Return the (X, Y) coordinate for the center point of the cell that contains the specified text.  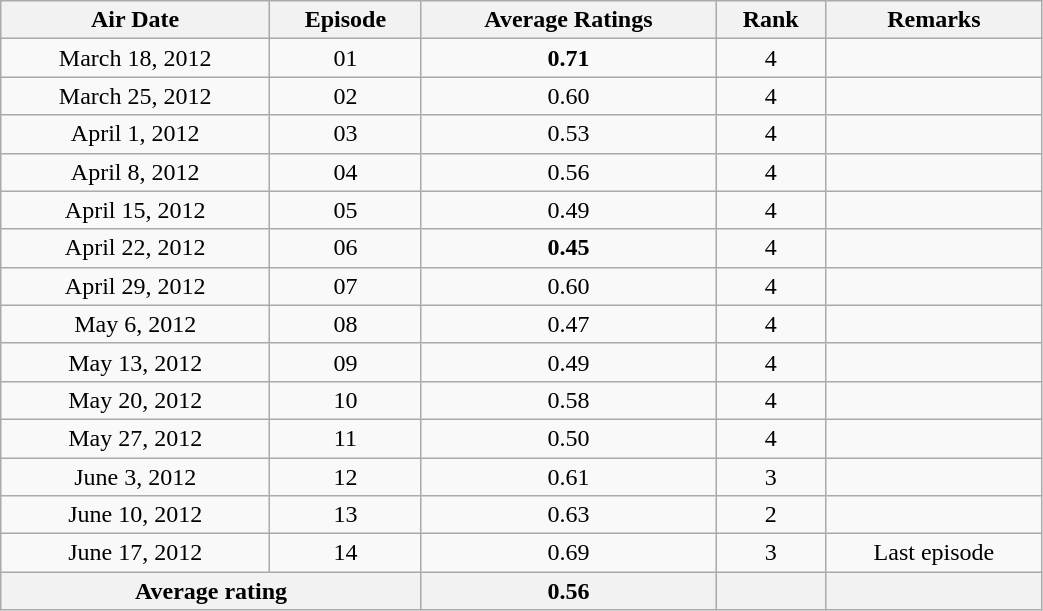
June 10, 2012 (136, 515)
03 (346, 134)
Air Date (136, 20)
March 18, 2012 (136, 58)
02 (346, 96)
2 (771, 515)
08 (346, 324)
0.53 (568, 134)
13 (346, 515)
04 (346, 172)
05 (346, 210)
09 (346, 362)
0.63 (568, 515)
06 (346, 248)
0.69 (568, 553)
Episode (346, 20)
10 (346, 400)
07 (346, 286)
April 29, 2012 (136, 286)
0.58 (568, 400)
May 27, 2012 (136, 438)
12 (346, 477)
May 20, 2012 (136, 400)
April 22, 2012 (136, 248)
April 8, 2012 (136, 172)
Last episode (934, 553)
April 15, 2012 (136, 210)
Remarks (934, 20)
April 1, 2012 (136, 134)
March 25, 2012 (136, 96)
0.45 (568, 248)
01 (346, 58)
June 17, 2012 (136, 553)
0.71 (568, 58)
June 3, 2012 (136, 477)
Rank (771, 20)
May 13, 2012 (136, 362)
0.61 (568, 477)
May 6, 2012 (136, 324)
11 (346, 438)
0.47 (568, 324)
14 (346, 553)
0.50 (568, 438)
Average rating (212, 591)
Average Ratings (568, 20)
